Determine the [X, Y] coordinate at the center of the cell enclosing the given text.  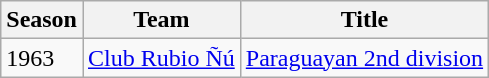
Season [42, 20]
Paraguayan 2nd division [364, 58]
Team [161, 20]
Title [364, 20]
Club Rubio Ñú [161, 58]
1963 [42, 58]
